Locate the cell with the specified text and output its [x, y] center coordinate. 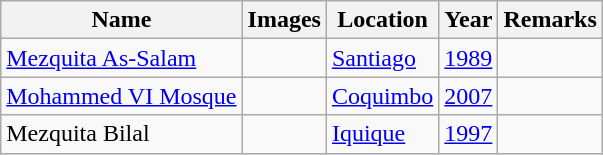
1997 [468, 134]
Remarks [550, 20]
Images [284, 20]
Mezquita Bilal [122, 134]
Mezquita As-Salam [122, 58]
Coquimbo [382, 96]
Mohammed VI Mosque [122, 96]
Year [468, 20]
Santiago [382, 58]
Name [122, 20]
Location [382, 20]
2007 [468, 96]
1989 [468, 58]
Iquique [382, 134]
